Locate the cell with the specified text and output its (X, Y) center coordinate. 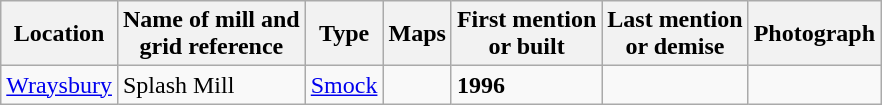
Photograph (814, 34)
1996 (526, 85)
Splash Mill (211, 85)
Last mention or demise (675, 34)
Maps (417, 34)
Name of mill andgrid reference (211, 34)
First mentionor built (526, 34)
Type (344, 34)
Wraysbury (60, 85)
Location (60, 34)
Smock (344, 85)
